Provide the [x, y] coordinate of the cell's center where the given text is located.  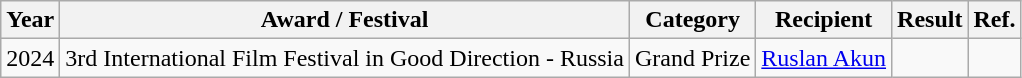
Award / Festival [345, 20]
Ref. [994, 20]
Recipient [824, 20]
Category [692, 20]
3rd International Film Festival in Good Direction - Russia [345, 58]
Ruslan Akun [824, 58]
Year [30, 20]
Result [930, 20]
Grand Prize [692, 58]
2024 [30, 58]
